Extract the (X, Y) coordinate from the center of the cell holding the provided text.  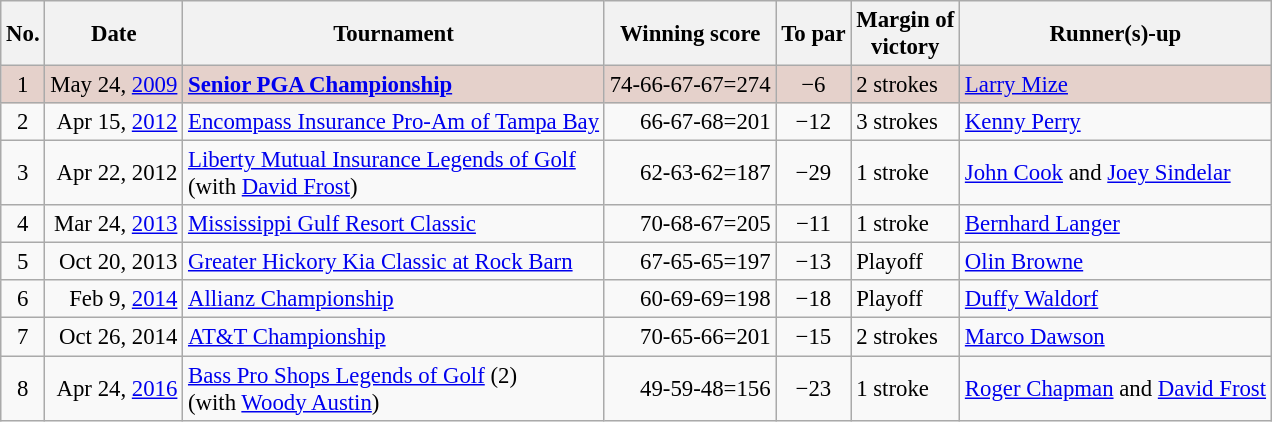
−13 (814, 262)
−23 (814, 388)
60-69-69=198 (690, 299)
6 (23, 299)
70-65-66=201 (690, 337)
−12 (814, 122)
Tournament (394, 34)
Bernhard Langer (1116, 224)
Mississippi Gulf Resort Classic (394, 224)
62-63-62=187 (690, 174)
8 (23, 388)
5 (23, 262)
74-66-67-67=274 (690, 85)
67-65-65=197 (690, 262)
2 (23, 122)
Runner(s)-up (1116, 34)
Bass Pro Shops Legends of Golf (2)(with Woody Austin) (394, 388)
1 (23, 85)
Duffy Waldorf (1116, 299)
Apr 24, 2016 (114, 388)
−29 (814, 174)
Apr 22, 2012 (114, 174)
−18 (814, 299)
70-68-67=205 (690, 224)
AT&T Championship (394, 337)
Larry Mize (1116, 85)
Encompass Insurance Pro-Am of Tampa Bay (394, 122)
Oct 26, 2014 (114, 337)
4 (23, 224)
Greater Hickory Kia Classic at Rock Barn (394, 262)
7 (23, 337)
Feb 9, 2014 (114, 299)
Winning score (690, 34)
Mar 24, 2013 (114, 224)
3 (23, 174)
Allianz Championship (394, 299)
66-67-68=201 (690, 122)
Oct 20, 2013 (114, 262)
Senior PGA Championship (394, 85)
Liberty Mutual Insurance Legends of Golf(with David Frost) (394, 174)
To par (814, 34)
Margin ofvictory (906, 34)
49-59-48=156 (690, 388)
May 24, 2009 (114, 85)
−15 (814, 337)
Date (114, 34)
3 strokes (906, 122)
Kenny Perry (1116, 122)
Apr 15, 2012 (114, 122)
−11 (814, 224)
Olin Browne (1116, 262)
Marco Dawson (1116, 337)
Roger Chapman and David Frost (1116, 388)
No. (23, 34)
−6 (814, 85)
John Cook and Joey Sindelar (1116, 174)
